Provide the (x, y) coordinate of the cell's center where the given text is located.  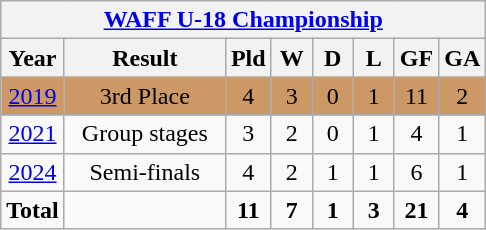
7 (292, 210)
D (332, 58)
WAFF U-18 Championship (244, 20)
3rd Place (144, 96)
21 (416, 210)
W (292, 58)
Semi-finals (144, 172)
Pld (248, 58)
GA (462, 58)
2024 (33, 172)
GF (416, 58)
6 (416, 172)
Year (33, 58)
Result (144, 58)
2021 (33, 134)
Total (33, 210)
2019 (33, 96)
L (374, 58)
Group stages (144, 134)
